Provide the (x, y) coordinate of the cell's center where the given text is located.  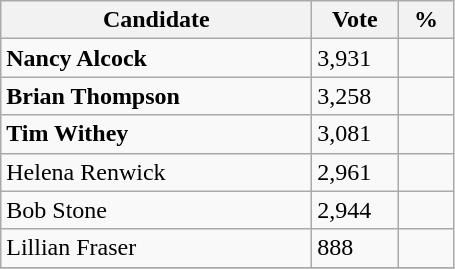
2,961 (355, 172)
3,931 (355, 58)
3,081 (355, 134)
Tim Withey (156, 134)
Candidate (156, 20)
Bob Stone (156, 210)
Helena Renwick (156, 172)
2,944 (355, 210)
% (426, 20)
Brian Thompson (156, 96)
Lillian Fraser (156, 248)
Vote (355, 20)
3,258 (355, 96)
888 (355, 248)
Nancy Alcock (156, 58)
